From the cell containing the given text, extract its center point as [X, Y] coordinate. 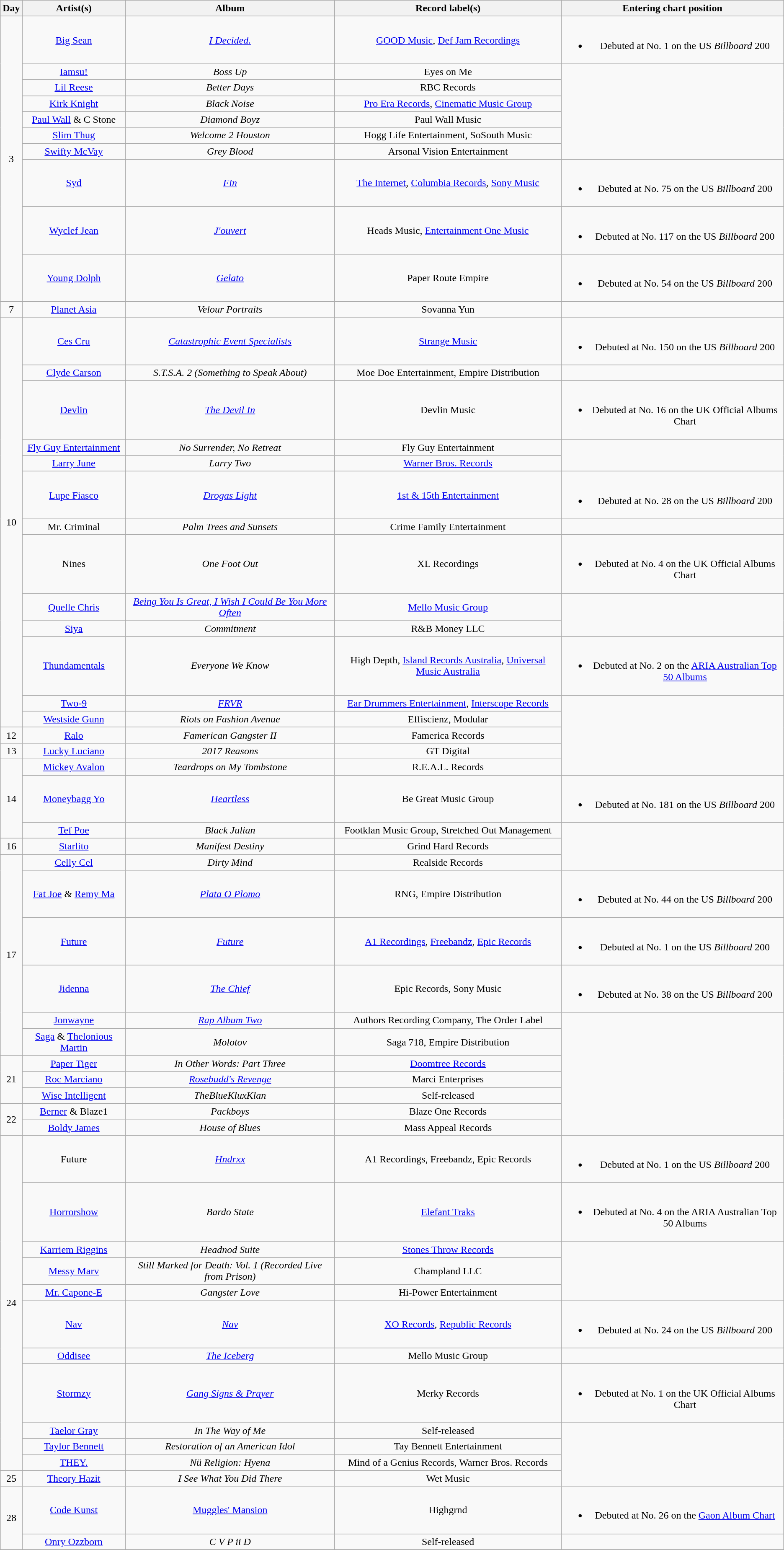
24 [11, 1303]
Grind Hard Records [448, 846]
Hndrxx [230, 1159]
Black Julian [230, 831]
Paper Route Empire [448, 277]
Velour Portraits [230, 309]
No Surrender, No Retreat [230, 448]
Swifty McVay [74, 151]
R&B Money LLC [448, 629]
Larry Two [230, 463]
Drogas Light [230, 495]
XO Records, Republic Records [448, 1324]
Plata O Plomo [230, 894]
Thundamentals [74, 666]
Boldy James [74, 1127]
Crime Family Entertainment [448, 527]
Heartless [230, 799]
Debuted at No. 75 on the US Billboard 200 [673, 183]
Mickey Avalon [74, 767]
Karriem Riggins [74, 1249]
The Chief [230, 989]
Fin [230, 183]
Planet Asia [74, 309]
21 [11, 1079]
Jidenna [74, 989]
Mr. Criminal [74, 527]
Lupe Fiasco [74, 495]
The Internet, Columbia Records, Sony Music [448, 183]
Stormzy [74, 1393]
The Iceberg [230, 1356]
Debuted at No. 26 on the Gaon Album Chart [673, 1510]
Theory Hazit [74, 1478]
Jonwayne [74, 1020]
2017 Reasons [230, 751]
Wyclef Jean [74, 230]
Onry Ozzborn [74, 1542]
Wise Intelligent [74, 1095]
Doomtree Records [448, 1064]
Boss Up [230, 72]
Larry June [74, 463]
Iamsu! [74, 72]
Manifest Destiny [230, 846]
Pro Era Records, Cinematic Music Group [448, 104]
Mind of a Genius Records, Warner Bros. Records [448, 1462]
Restoration of an American Idol [230, 1446]
RBC Records [448, 88]
R.E.A.L. Records [448, 767]
The Devil In [230, 410]
Debuted at No. 117 on the US Billboard 200 [673, 230]
I See What You Did There [230, 1478]
Paul Wall & C Stone [74, 119]
Oddisee [74, 1356]
Debuted at No. 181 on the US Billboard 200 [673, 799]
Slim Thug [74, 135]
Debuted at No. 150 on the US Billboard 200 [673, 341]
Devlin Music [448, 410]
GT Digital [448, 751]
25 [11, 1478]
Still Marked for Death: Vol. 1 (Recorded Live from Prison) [230, 1271]
1st & 15th Entertainment [448, 495]
Nü Religion: Hyena [230, 1462]
Debuted at No. 2 on the ARIA Australian Top 50 Albums [673, 666]
Diamond Boyz [230, 119]
Blaze One Records [448, 1111]
Headnod Suite [230, 1249]
Debuted at No. 1 on the UK Official Albums Chart [673, 1393]
Being You Is Great, I Wish I Could Be You More Often [230, 607]
Rap Album Two [230, 1020]
7 [11, 309]
Ces Cru [74, 341]
Kirk Knight [74, 104]
Riots on Fashion Avenue [230, 719]
TheBlueKluxKlan [230, 1095]
Paper Tiger [74, 1064]
Code Kunst [74, 1510]
Horrorshow [74, 1212]
Molotov [230, 1042]
Strange Music [448, 341]
In The Way of Me [230, 1431]
Debuted at No. 28 on the US Billboard 200 [673, 495]
Tef Poe [74, 831]
Footklan Music Group, Stretched Out Management [448, 831]
Starlito [74, 846]
Realside Records [448, 862]
THEY. [74, 1462]
Debuted at No. 4 on the UK Official Albums Chart [673, 564]
Debuted at No. 24 on the US Billboard 200 [673, 1324]
Moe Doe Entertainment, Empire Distribution [448, 373]
Merky Records [448, 1393]
Commitment [230, 629]
Authors Recording Company, The Order Label [448, 1020]
RNG, Empire Distribution [448, 894]
Mr. Capone-E [74, 1293]
12 [11, 735]
Westside Gunn [74, 719]
Welcome 2 Houston [230, 135]
S.T.S.A. 2 (Something to Speak About) [230, 373]
10 [11, 523]
Black Noise [230, 104]
One Foot Out [230, 564]
FRVR [230, 703]
Saga 718, Empire Distribution [448, 1042]
Day [11, 8]
Mass Appeal Records [448, 1127]
Stones Throw Records [448, 1249]
Lil Reese [74, 88]
Highgrnd [448, 1510]
Lucky Luciano [74, 751]
Debuted at No. 54 on the US Billboard 200 [673, 277]
Dirty Mind [230, 862]
Taelor Gray [74, 1431]
Elefant Traks [448, 1212]
Big Sean [74, 40]
Berner & Blaze1 [74, 1111]
In Other Words: Part Three [230, 1064]
Young Dolph [74, 277]
Moneybagg Yo [74, 799]
XL Recordings [448, 564]
13 [11, 751]
Debuted at No. 4 on the ARIA Australian Top 50 Albums [673, 1212]
Debuted at No. 44 on the US Billboard 200 [673, 894]
Palm Trees and Sunsets [230, 527]
Debuted at No. 38 on the US Billboard 200 [673, 989]
GOOD Music, Def Jam Recordings [448, 40]
Hogg Life Entertainment, SoSouth Music [448, 135]
Ear Drummers Entertainment, Interscope Records [448, 703]
C V P ii D [230, 1542]
3 [11, 159]
Packboys [230, 1111]
Rosebudd's Revenge [230, 1079]
Famerica Records [448, 735]
Wet Music [448, 1478]
Marci Enterprises [448, 1079]
Celly Cel [74, 862]
Everyone We Know [230, 666]
Artist(s) [74, 8]
Epic Records, Sony Music [448, 989]
Album [230, 8]
High Depth, Island Records Australia, Universal Music Australia [448, 666]
Ralo [74, 735]
Entering chart position [673, 8]
Bardo State [230, 1212]
J'ouvert [230, 230]
Famerican Gangster II [230, 735]
Catastrophic Event Specialists [230, 341]
Gang Signs & Prayer [230, 1393]
I Decided. [230, 40]
Record label(s) [448, 8]
Messy Marv [74, 1271]
Sovanna Yun [448, 309]
Gelato [230, 277]
Taylor Bennett [74, 1446]
Debuted at No. 16 on the UK Official Albums Chart [673, 410]
Siya [74, 629]
17 [11, 955]
Better Days [230, 88]
28 [11, 1518]
Fat Joe & Remy Ma [74, 894]
Gangster Love [230, 1293]
Devlin [74, 410]
14 [11, 799]
Quelle Chris [74, 607]
Clyde Carson [74, 373]
22 [11, 1119]
Champland LLC [448, 1271]
Warner Bros. Records [448, 463]
Be Great Music Group [448, 799]
Heads Music, Entertainment One Music [448, 230]
Teardrops on My Tombstone [230, 767]
Muggles' Mansion [230, 1510]
Tay Bennett Entertainment [448, 1446]
Paul Wall Music [448, 119]
Two-9 [74, 703]
Saga & Thelonious Martin [74, 1042]
Effiscienz, Modular [448, 719]
Syd [74, 183]
Eyes on Me [448, 72]
Hi-Power Entertainment [448, 1293]
Arsonal Vision Entertainment [448, 151]
Grey Blood [230, 151]
House of Blues [230, 1127]
Nines [74, 564]
Roc Marciano [74, 1079]
16 [11, 846]
